Find where the given text appears and provide that cell's center as [x, y] coordinate. 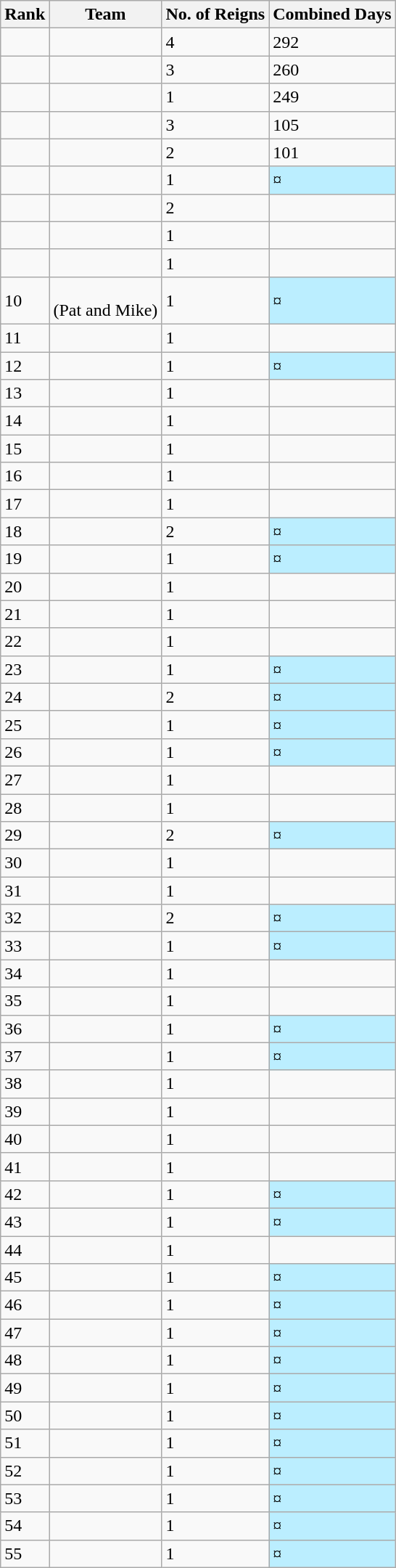
41 [25, 1167]
18 [25, 531]
43 [25, 1222]
30 [25, 863]
249 [332, 97]
22 [25, 642]
36 [25, 1029]
33 [25, 946]
32 [25, 918]
14 [25, 421]
38 [25, 1084]
23 [25, 669]
17 [25, 504]
37 [25, 1056]
15 [25, 449]
34 [25, 973]
21 [25, 614]
101 [332, 152]
48 [25, 1360]
19 [25, 559]
12 [25, 365]
24 [25, 697]
54 [25, 1526]
16 [25, 476]
55 [25, 1553]
105 [332, 125]
51 [25, 1443]
53 [25, 1498]
260 [332, 70]
20 [25, 587]
44 [25, 1249]
27 [25, 780]
28 [25, 808]
(Pat and Mike) [106, 301]
No. of Reigns [215, 15]
50 [25, 1416]
Rank [25, 15]
35 [25, 1001]
31 [25, 891]
46 [25, 1305]
39 [25, 1111]
25 [25, 724]
13 [25, 393]
52 [25, 1471]
Team [106, 15]
26 [25, 752]
49 [25, 1388]
4 [215, 42]
11 [25, 338]
45 [25, 1278]
Combined Days [332, 15]
10 [25, 301]
42 [25, 1194]
47 [25, 1333]
29 [25, 836]
292 [332, 42]
40 [25, 1139]
